Capture the cell that displays the provided text and extract its (X, Y) central coordinate. 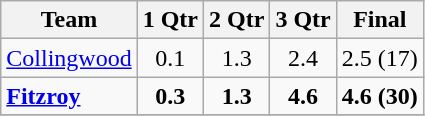
2 Qtr (237, 20)
0.1 (170, 58)
Fitzroy (69, 96)
0.3 (170, 96)
2.4 (303, 58)
2.5 (17) (380, 58)
Collingwood (69, 58)
4.6 (30) (380, 96)
Team (69, 20)
1 Qtr (170, 20)
3 Qtr (303, 20)
Final (380, 20)
4.6 (303, 96)
